Determine the [X, Y] coordinate at the center of the cell enclosing the given text.  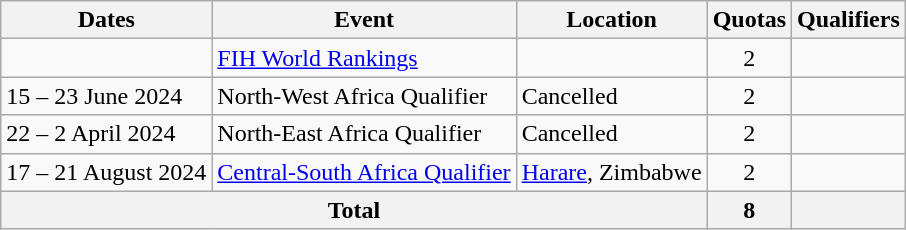
Dates [106, 20]
17 – 21 August 2024 [106, 172]
FIH World Rankings [364, 58]
Qualifiers [849, 20]
Location [612, 20]
8 [749, 210]
Event [364, 20]
22 – 2 April 2024 [106, 134]
North-West Africa Qualifier [364, 96]
North-East Africa Qualifier [364, 134]
Central-South Africa Qualifier [364, 172]
Total [354, 210]
Quotas [749, 20]
Harare, Zimbabwe [612, 172]
15 – 23 June 2024 [106, 96]
